Extract the (x, y) coordinate from the center of the cell holding the provided text.  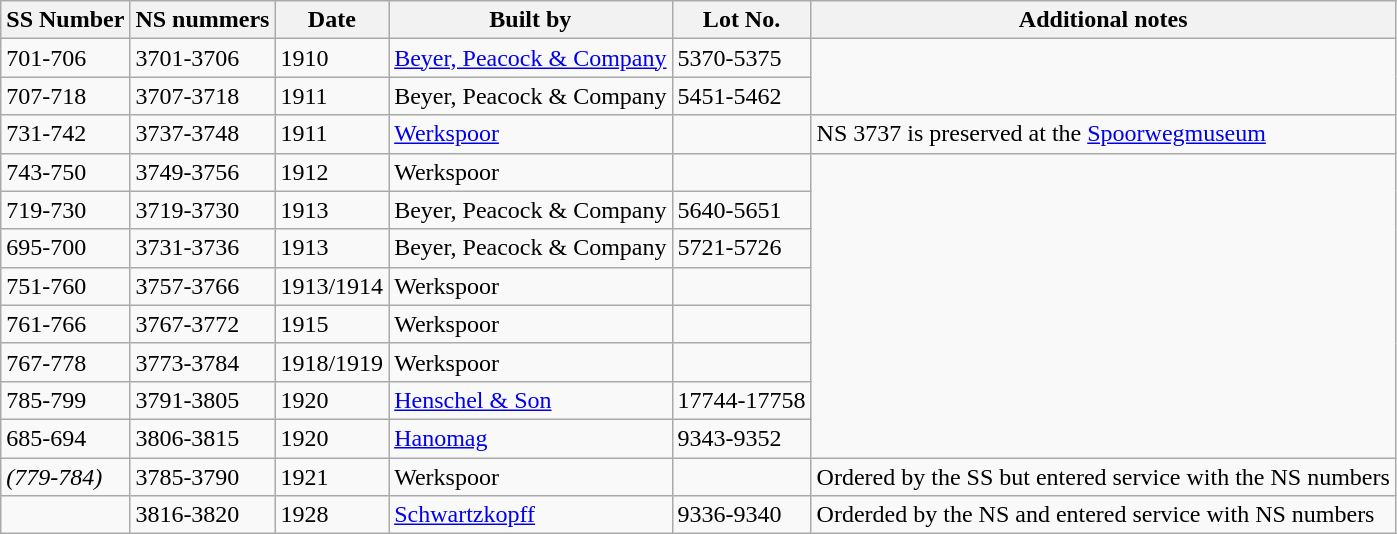
3701-3706 (202, 58)
707-718 (66, 96)
Hanomag (530, 438)
751-760 (66, 286)
685-694 (66, 438)
17744-17758 (742, 400)
Orderded by the NS and entered service with NS numbers (1103, 515)
743-750 (66, 172)
1915 (332, 324)
3731-3736 (202, 248)
3791-3805 (202, 400)
1913/1914 (332, 286)
9343-9352 (742, 438)
761-766 (66, 324)
NS 3737 is preserved at the Spoorwegmuseum (1103, 134)
5721-5726 (742, 248)
785-799 (66, 400)
Ordered by the SS but entered service with the NS numbers (1103, 477)
3816-3820 (202, 515)
767-778 (66, 362)
731-742 (66, 134)
5451-5462 (742, 96)
3806-3815 (202, 438)
3707-3718 (202, 96)
3767-3772 (202, 324)
3757-3766 (202, 286)
1921 (332, 477)
Henschel & Son (530, 400)
Schwartzkopff (530, 515)
3773-3784 (202, 362)
(779-784) (66, 477)
695-700 (66, 248)
701-706 (66, 58)
Date (332, 20)
1918/1919 (332, 362)
3785-3790 (202, 477)
3719-3730 (202, 210)
9336-9340 (742, 515)
3737-3748 (202, 134)
1912 (332, 172)
1928 (332, 515)
NS nummers (202, 20)
1910 (332, 58)
Lot No. (742, 20)
3749-3756 (202, 172)
719-730 (66, 210)
Additional notes (1103, 20)
Built by (530, 20)
5640-5651 (742, 210)
5370-5375 (742, 58)
SS Number (66, 20)
